Identify which cell holds the provided text, then report its [X, Y] central coordinate. 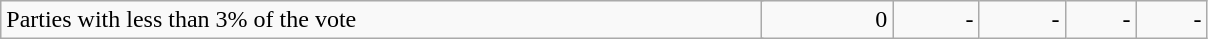
Parties with less than 3% of the vote [382, 20]
0 [828, 20]
